Scan for the cell matching the given text and deliver its [x, y] coordinate at center. 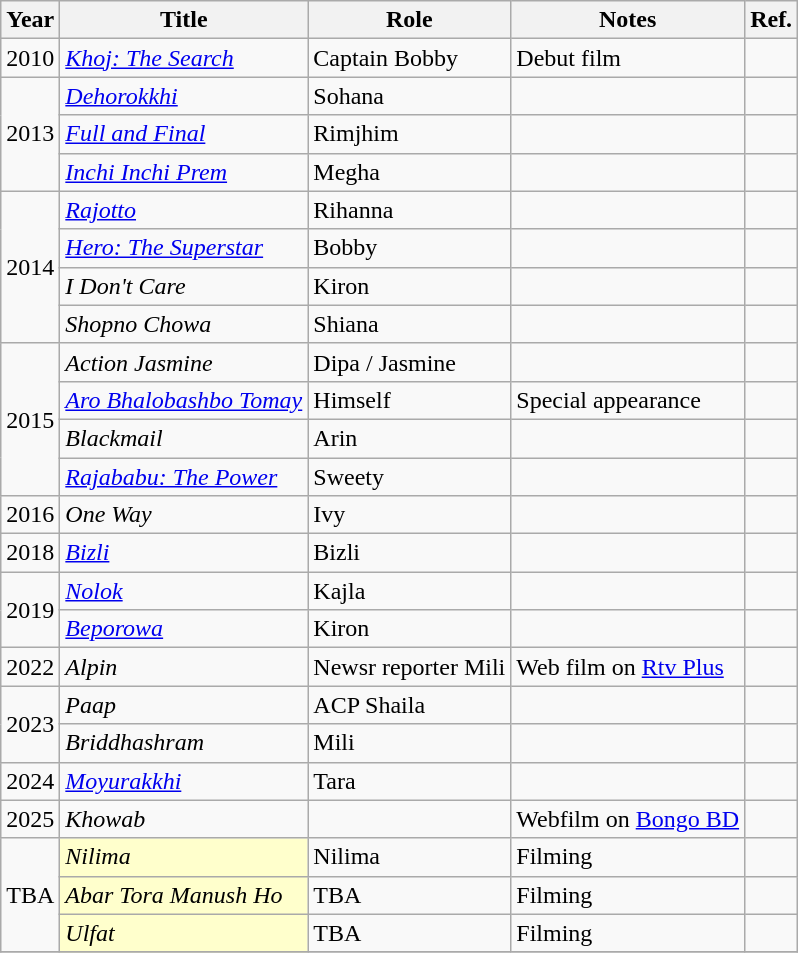
Mili [410, 743]
Alpin [184, 667]
Ivy [410, 515]
2018 [30, 553]
2013 [30, 134]
2023 [30, 724]
Shiana [410, 324]
Year [30, 20]
Webfilm on Bongo BD [628, 819]
Web film on Rtv Plus [628, 667]
Kajla [410, 591]
Himself [410, 400]
2016 [30, 515]
Beporowa [184, 629]
Khoj: The Search [184, 58]
Newsr reporter Mili [410, 667]
2010 [30, 58]
Rimjhim [410, 134]
Special appearance [628, 400]
2015 [30, 419]
Inchi Inchi Prem [184, 172]
Shopno Chowa [184, 324]
2024 [30, 781]
Title [184, 20]
Debut film [628, 58]
Captain Bobby [410, 58]
Arin [410, 438]
Full and Final [184, 134]
Moyurakkhi [184, 781]
Aro Bhalobashbo Tomay [184, 400]
Khowab [184, 819]
2022 [30, 667]
Nolok [184, 591]
Sweety [410, 477]
Hero: The Superstar [184, 248]
Notes [628, 20]
2014 [30, 267]
Sohana [410, 96]
Ref. [772, 20]
Paap [184, 705]
Blackmail [184, 438]
I Don't Care [184, 286]
ACP Shaila [410, 705]
Bobby [410, 248]
Abar Tora Manush Ho [184, 895]
2025 [30, 819]
One Way [184, 515]
2019 [30, 610]
Rajababu: The Power [184, 477]
Action Jasmine [184, 362]
Dipa / Jasmine [410, 362]
Tara [410, 781]
Rajotto [184, 210]
Megha [410, 172]
Dehorokkhi [184, 96]
Ulfat [184, 933]
Briddhashram [184, 743]
Rihanna [410, 210]
Role [410, 20]
